Pinpoint the cell where the given text exists, returning its (X, Y) midpoint coordinate. 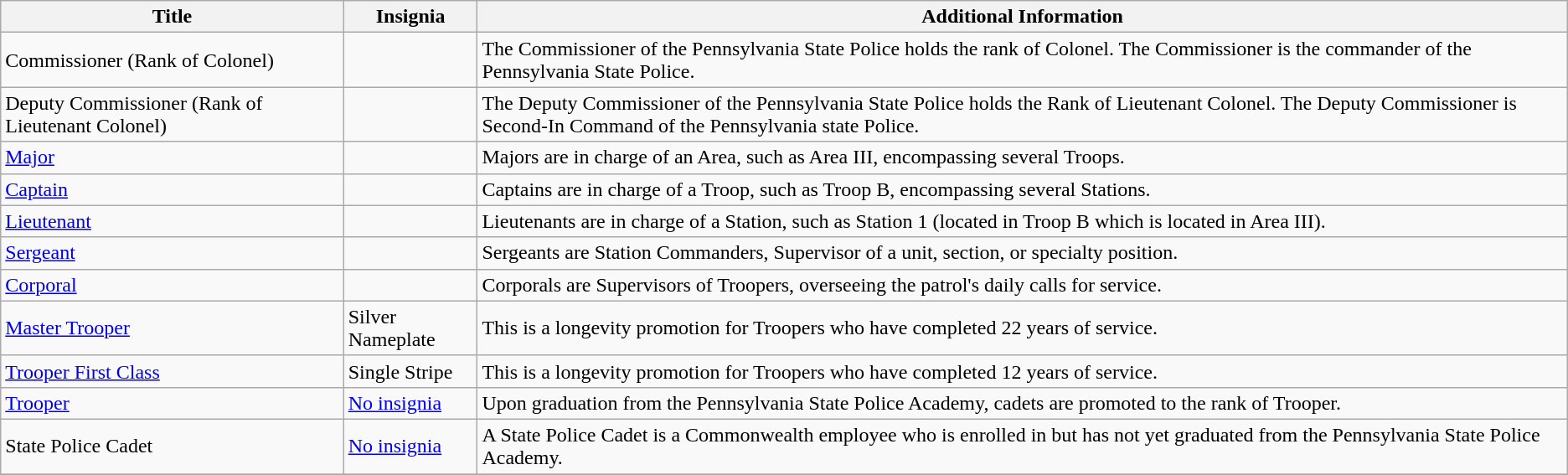
Commissioner (Rank of Colonel) (173, 60)
A State Police Cadet is a Commonwealth employee who is enrolled in but has not yet graduated from the Pennsylvania State Police Academy. (1022, 446)
Title (173, 17)
Corporal (173, 285)
Insignia (410, 17)
Single Stripe (410, 371)
Captains are in charge of a Troop, such as Troop B, encompassing several Stations. (1022, 189)
Major (173, 157)
This is a longevity promotion for Troopers who have completed 22 years of service. (1022, 328)
Lieutenants are in charge of a Station, such as Station 1 (located in Troop B which is located in Area III). (1022, 221)
Additional Information (1022, 17)
Trooper First Class (173, 371)
Majors are in charge of an Area, such as Area III, encompassing several Troops. (1022, 157)
Sergeants are Station Commanders, Supervisor of a unit, section, or specialty position. (1022, 253)
Corporals are Supervisors of Troopers, overseeing the patrol's daily calls for service. (1022, 285)
Silver Nameplate (410, 328)
Deputy Commissioner (Rank of Lieutenant Colonel) (173, 114)
Sergeant (173, 253)
This is a longevity promotion for Troopers who have completed 12 years of service. (1022, 371)
State Police Cadet (173, 446)
The Commissioner of the Pennsylvania State Police holds the rank of Colonel. The Commissioner is the commander of the Pennsylvania State Police. (1022, 60)
Lieutenant (173, 221)
Master Trooper (173, 328)
Captain (173, 189)
Trooper (173, 403)
Upon graduation from the Pennsylvania State Police Academy, cadets are promoted to the rank of Trooper. (1022, 403)
